Return the (x, y) coordinate for the center point of the cell that contains the specified text.  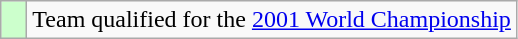
Team qualified for the 2001 World Championship (272, 20)
